Return the [x, y] coordinate for the center point of the cell that contains the specified text.  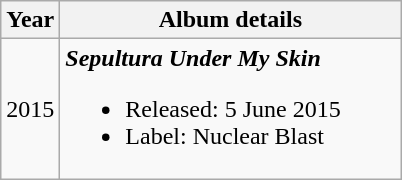
2015 [30, 109]
Album details [230, 20]
Sepultura Under My SkinReleased: 5 June 2015Label: Nuclear Blast [230, 109]
Year [30, 20]
